Extract the (X, Y) coordinate from the center of the cell holding the provided text.  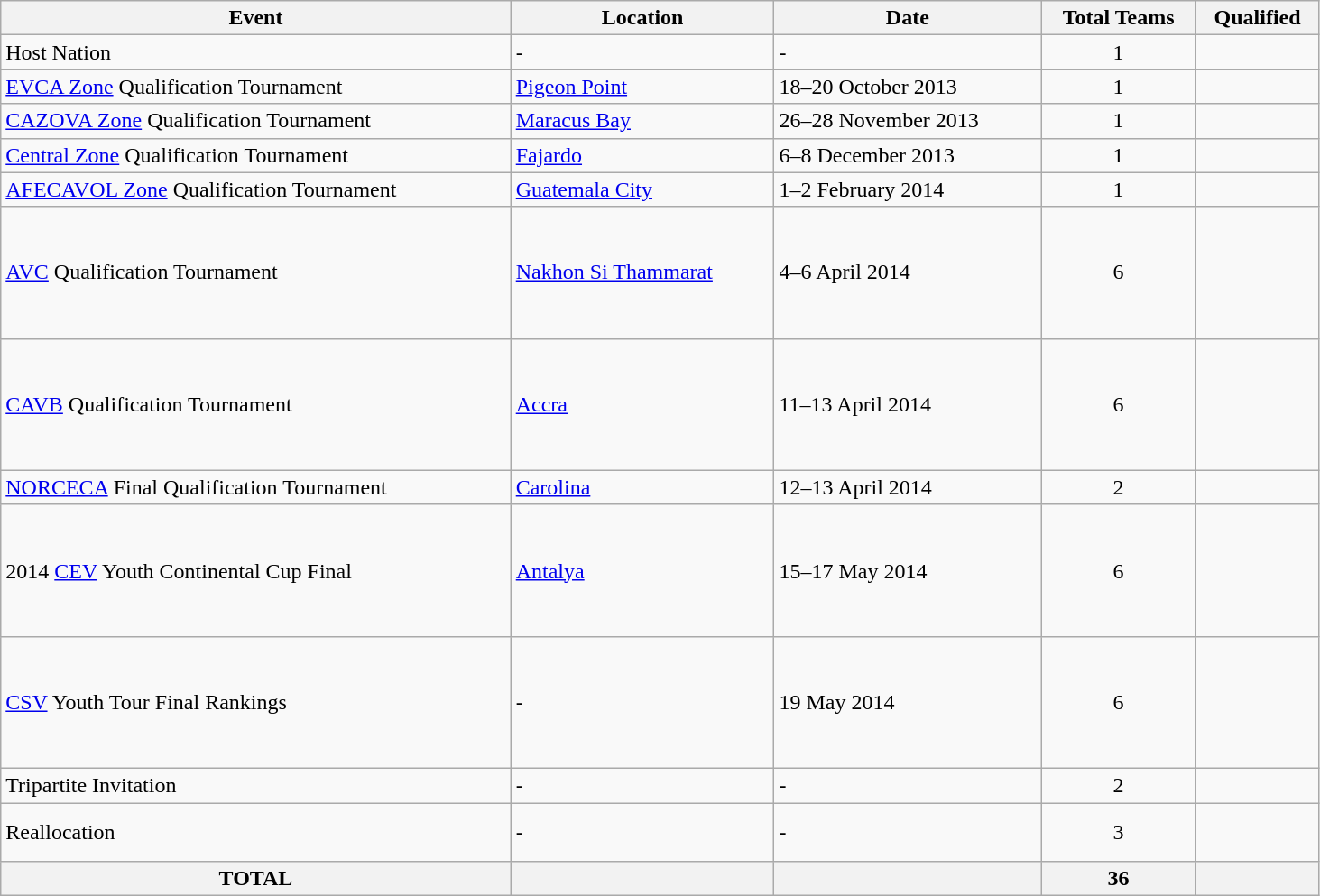
1–2 February 2014 (908, 189)
11–13 April 2014 (908, 404)
Fajardo (642, 155)
Tripartite Invitation (256, 785)
Guatemala City (642, 189)
EVCA Zone Qualification Tournament (256, 87)
12–13 April 2014 (908, 487)
CAZOVA Zone Qualification Tournament (256, 121)
Host Nation (256, 52)
Maracus Bay (642, 121)
Carolina (642, 487)
Nakhon Si Thammarat (642, 272)
2014 CEV Youth Continental Cup Final (256, 570)
NORCECA Final Qualification Tournament (256, 487)
Antalya (642, 570)
Qualified (1257, 18)
CAVB Qualification Tournament (256, 404)
36 (1119, 879)
Central Zone Qualification Tournament (256, 155)
Event (256, 18)
Total Teams (1119, 18)
15–17 May 2014 (908, 570)
Pigeon Point (642, 87)
AFECAVOL Zone Qualification Tournament (256, 189)
Date (908, 18)
TOTAL (256, 879)
18–20 October 2013 (908, 87)
4–6 April 2014 (908, 272)
CSV Youth Tour Final Rankings (256, 702)
Location (642, 18)
AVC Qualification Tournament (256, 272)
6–8 December 2013 (908, 155)
Reallocation (256, 832)
Accra (642, 404)
19 May 2014 (908, 702)
26–28 November 2013 (908, 121)
3 (1119, 832)
